Find where the given text appears and provide that cell's center as [x, y] coordinate. 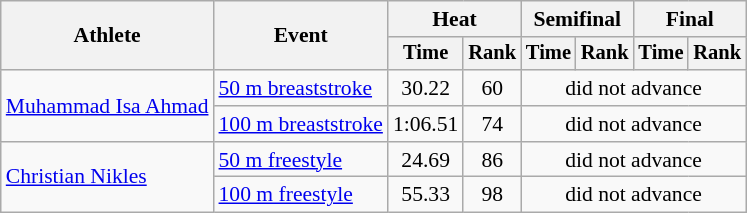
98 [492, 195]
50 m breaststroke [301, 88]
50 m freestyle [301, 160]
55.33 [426, 195]
100 m freestyle [301, 195]
60 [492, 88]
100 m breaststroke [301, 124]
30.22 [426, 88]
Christian Nikles [108, 178]
Muhammad Isa Ahmad [108, 106]
Semifinal [577, 19]
24.69 [426, 160]
74 [492, 124]
Heat [454, 19]
Event [301, 36]
86 [492, 160]
Final [689, 19]
Athlete [108, 36]
1:06.51 [426, 124]
